Determine the [x, y] coordinate at the center of the cell enclosing the given text.  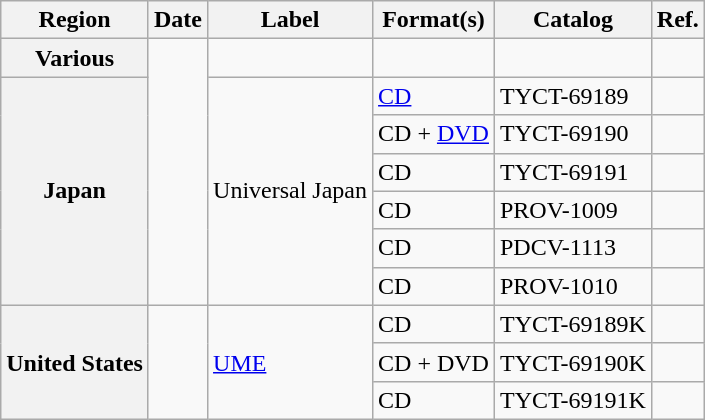
Various [75, 58]
TYCT-69191K [572, 400]
Universal Japan [290, 191]
PROV-1009 [572, 210]
Format(s) [434, 20]
Region [75, 20]
TYCT-69190 [572, 134]
TYCT-69189K [572, 324]
TYCT-69189 [572, 96]
TYCT-69191 [572, 172]
Label [290, 20]
PROV-1010 [572, 286]
TYCT-69190K [572, 362]
Japan [75, 191]
UME [290, 362]
Date [178, 20]
United States [75, 362]
Ref. [678, 20]
Catalog [572, 20]
PDCV-1113 [572, 248]
